Pinpoint the cell where the given text exists, returning its [X, Y] midpoint coordinate. 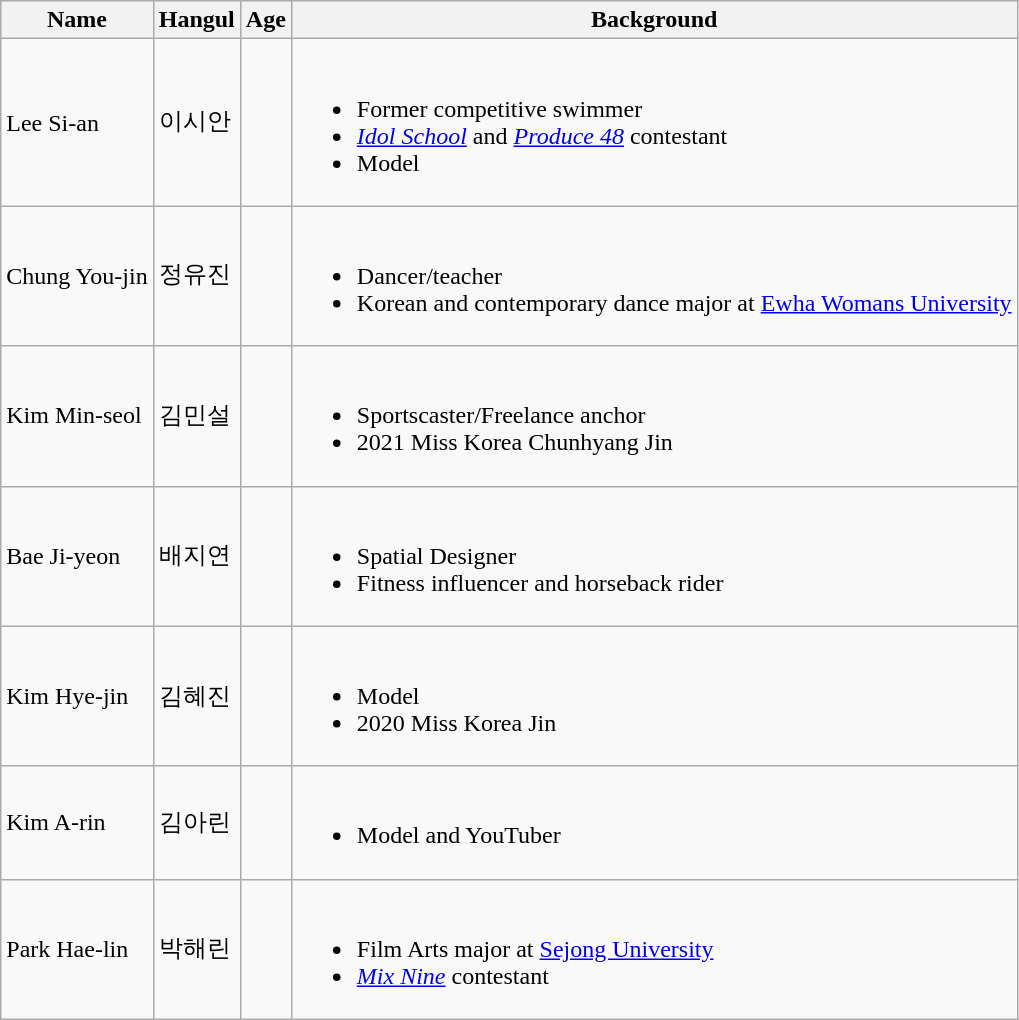
김아린 [196, 822]
Kim Hye-jin [77, 696]
Kim A-rin [77, 822]
Sportscaster/Freelance anchor2021 Miss Korea Chunhyang Jin [654, 416]
김민설 [196, 416]
김혜진 [196, 696]
이시안 [196, 122]
Background [654, 20]
Model2020 Miss Korea Jin [654, 696]
Film Arts major at Sejong UniversityMix Nine contestant [654, 949]
Name [77, 20]
박해린 [196, 949]
Park Hae-lin [77, 949]
Hangul [196, 20]
Former competitive swimmerIdol School and Produce 48 contestantModel [654, 122]
배지연 [196, 556]
Chung You-jin [77, 276]
Spatial DesignerFitness influencer and horseback rider [654, 556]
정유진 [196, 276]
Bae Ji-yeon [77, 556]
Kim Min-seol [77, 416]
Age [266, 20]
Model and YouTuber [654, 822]
Lee Si-an [77, 122]
Dancer/teacherKorean and contemporary dance major at Ewha Womans University [654, 276]
